From the cell containing the given text, extract its center point as [X, Y] coordinate. 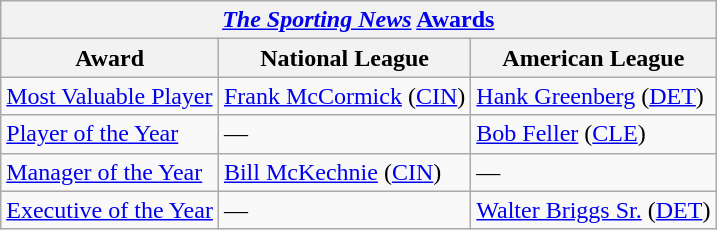
Frank McCormick (CIN) [344, 96]
Player of the Year [110, 134]
Award [110, 58]
The Sporting News Awards [358, 20]
American League [594, 58]
Manager of the Year [110, 172]
Executive of the Year [110, 210]
Walter Briggs Sr. (DET) [594, 210]
Bill McKechnie (CIN) [344, 172]
Most Valuable Player [110, 96]
Bob Feller (CLE) [594, 134]
Hank Greenberg (DET) [594, 96]
National League [344, 58]
